Locate the cell with the specified text and output its (x, y) center coordinate. 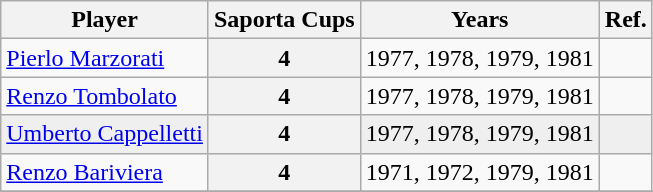
Ref. (626, 20)
Years (480, 20)
1971, 1972, 1979, 1981 (480, 172)
Player (105, 20)
Saporta Cups (284, 20)
Renzo Tombolato (105, 96)
Renzo Bariviera (105, 172)
Umberto Cappelletti (105, 134)
Pierlo Marzorati (105, 58)
